Identify which cell holds the provided text, then report its [x, y] central coordinate. 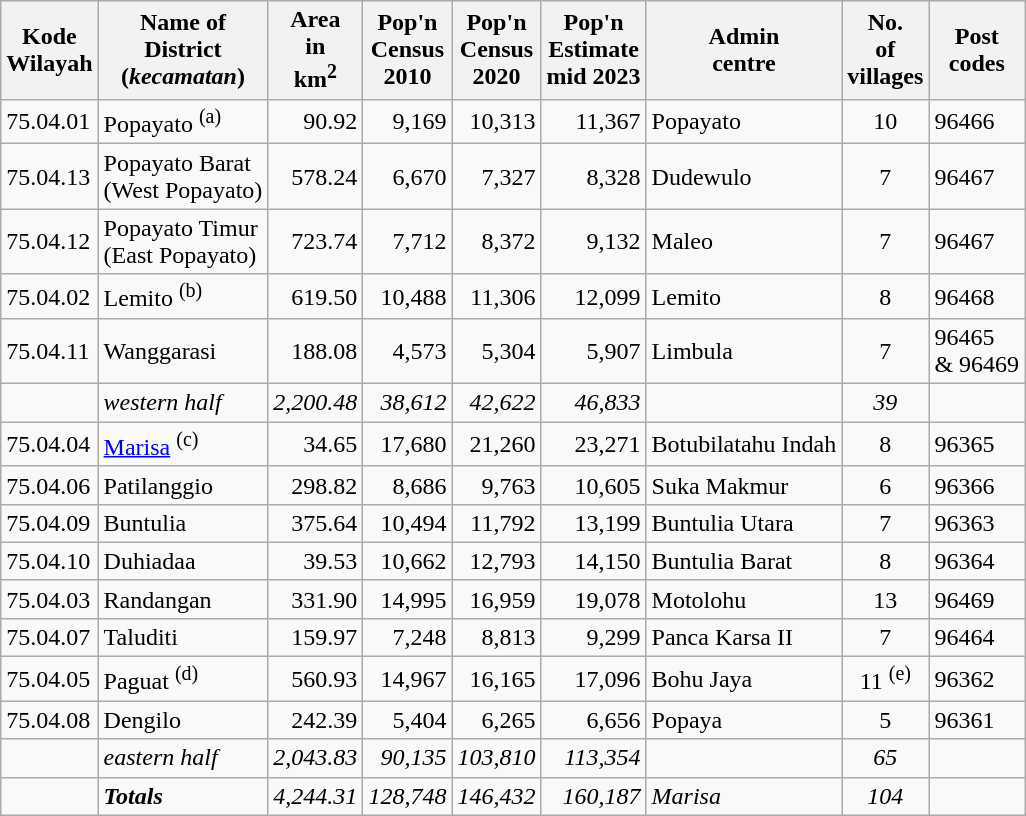
75.04.09 [50, 523]
Randangan [183, 599]
578.24 [316, 176]
96469 [977, 599]
Marisa [744, 796]
9,169 [408, 122]
113,354 [594, 758]
103,810 [496, 758]
14,150 [594, 561]
10,488 [408, 296]
Buntulia Utara [744, 523]
Dudewulo [744, 176]
12,793 [496, 561]
8,372 [496, 242]
331.90 [316, 599]
Popayato Timur (East Popayato) [183, 242]
2,043.83 [316, 758]
65 [886, 758]
23,271 [594, 444]
96466 [977, 122]
Motolohu [744, 599]
7,248 [408, 637]
723.74 [316, 242]
10,605 [594, 485]
Limbula [744, 352]
Pop'nEstimatemid 2023 [594, 50]
Duhiadaa [183, 561]
Buntulia [183, 523]
7,327 [496, 176]
Marisa (c) [183, 444]
Name ofDistrict(kecamatan) [183, 50]
Popayato [744, 122]
eastern half [183, 758]
10,313 [496, 122]
9,132 [594, 242]
Taluditi [183, 637]
4,573 [408, 352]
Area in km2 [316, 50]
34.65 [316, 444]
75.04.02 [50, 296]
75.04.10 [50, 561]
Dengilo [183, 720]
159.97 [316, 637]
Admincentre [744, 50]
17,680 [408, 444]
96362 [977, 680]
Lemito (b) [183, 296]
21,260 [496, 444]
Pop'nCensus2020 [496, 50]
Popayato Barat (West Popayato) [183, 176]
western half [183, 403]
Patilanggio [183, 485]
38,612 [408, 403]
96363 [977, 523]
6,656 [594, 720]
14,967 [408, 680]
75.04.06 [50, 485]
128,748 [408, 796]
13 [886, 599]
39 [886, 403]
11,792 [496, 523]
5,304 [496, 352]
Kode Wilayah [50, 50]
10,494 [408, 523]
12,099 [594, 296]
6,670 [408, 176]
2,200.48 [316, 403]
Botubilatahu Indah [744, 444]
75.04.11 [50, 352]
298.82 [316, 485]
96366 [977, 485]
10 [886, 122]
Wanggarasi [183, 352]
75.04.04 [50, 444]
619.50 [316, 296]
Lemito [744, 296]
14,995 [408, 599]
96468 [977, 296]
Bohu Jaya [744, 680]
Panca Karsa II [744, 637]
10,662 [408, 561]
8,813 [496, 637]
9,299 [594, 637]
Suka Makmur [744, 485]
11 (e) [886, 680]
16,959 [496, 599]
39.53 [316, 561]
75.04.05 [50, 680]
Paguat (d) [183, 680]
17,096 [594, 680]
6,265 [496, 720]
104 [886, 796]
188.08 [316, 352]
19,078 [594, 599]
Maleo [744, 242]
46,833 [594, 403]
16,165 [496, 680]
560.93 [316, 680]
42,622 [496, 403]
160,187 [594, 796]
5 [886, 720]
90.92 [316, 122]
75.04.01 [50, 122]
11,367 [594, 122]
375.64 [316, 523]
5,404 [408, 720]
Pop'nCensus2010 [408, 50]
5,907 [594, 352]
Postcodes [977, 50]
Popayato (a) [183, 122]
8,328 [594, 176]
11,306 [496, 296]
No.ofvillages [886, 50]
6 [886, 485]
7,712 [408, 242]
75.04.07 [50, 637]
75.04.03 [50, 599]
75.04.12 [50, 242]
4,244.31 [316, 796]
242.39 [316, 720]
96361 [977, 720]
96365 [977, 444]
146,432 [496, 796]
96364 [977, 561]
Buntulia Barat [744, 561]
13,199 [594, 523]
75.04.08 [50, 720]
75.04.13 [50, 176]
Popaya [744, 720]
Totals [183, 796]
96465 & 96469 [977, 352]
90,135 [408, 758]
9,763 [496, 485]
96464 [977, 637]
8,686 [408, 485]
